Locate the cell with the specified text and output its (X, Y) center coordinate. 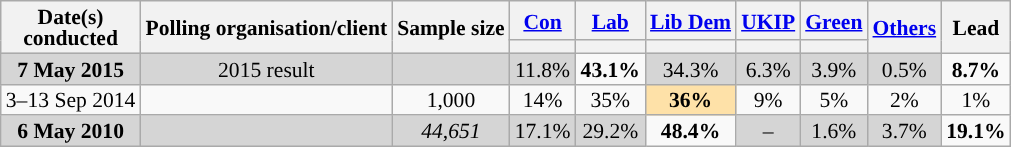
Lab (610, 20)
36% (690, 100)
9% (768, 100)
3.9% (834, 68)
2015 result (266, 68)
11.8% (543, 68)
5% (834, 100)
0.5% (904, 68)
8.7% (976, 68)
Lib Dem (690, 20)
Others (904, 27)
14% (543, 100)
19.1% (976, 132)
3.7% (904, 132)
Con (543, 20)
6 May 2010 (71, 132)
Polling organisation/client (266, 27)
1.6% (834, 132)
1% (976, 100)
29.2% (610, 132)
34.3% (690, 68)
43.1% (610, 68)
3–13 Sep 2014 (71, 100)
44,651 (450, 132)
Lead (976, 27)
48.4% (690, 132)
UKIP (768, 20)
Sample size (450, 27)
Date(s)conducted (71, 27)
2% (904, 100)
17.1% (543, 132)
7 May 2015 (71, 68)
Green (834, 20)
6.3% (768, 68)
1,000 (450, 100)
35% (610, 100)
– (768, 132)
